Output the (x, y) coordinate of the center of the cell containing the given text.  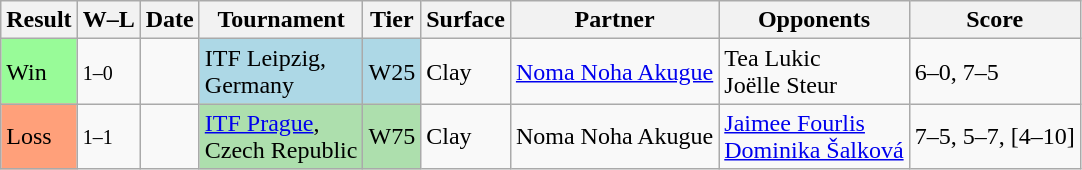
W25 (392, 72)
6–0, 7–5 (994, 72)
W75 (392, 136)
ITF Prague, Czech Republic (281, 136)
Score (994, 20)
Tier (392, 20)
W–L (108, 20)
Date (170, 20)
Partner (614, 20)
Opponents (814, 20)
Jaimee Fourlis Dominika Šalková (814, 136)
Win (39, 72)
Tournament (281, 20)
ITF Leipzig, Germany (281, 72)
Loss (39, 136)
1–1 (108, 136)
Surface (466, 20)
Result (39, 20)
1–0 (108, 72)
Tea Lukic Joëlle Steur (814, 72)
7–5, 5–7, [4–10] (994, 136)
